Identify which cell holds the provided text, then report its [x, y] central coordinate. 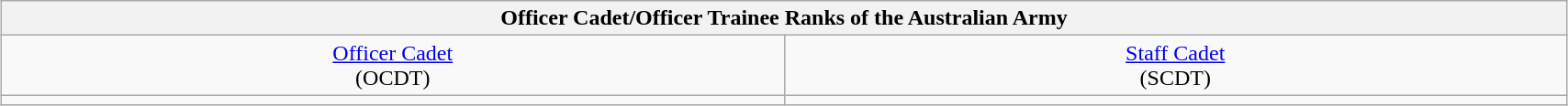
Officer Cadet/Officer Trainee Ranks of the Australian Army [784, 18]
Officer Cadet(OCDT) [393, 66]
Staff Cadet(SCDT) [1175, 66]
